Pinpoint the cell where the given text exists, returning its [x, y] midpoint coordinate. 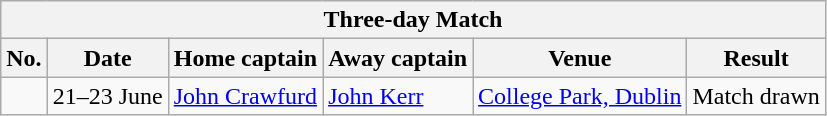
College Park, Dublin [580, 96]
John Kerr [398, 96]
Three-day Match [414, 20]
Home captain [245, 58]
Away captain [398, 58]
Match drawn [756, 96]
Result [756, 58]
Venue [580, 58]
Date [108, 58]
21–23 June [108, 96]
No. [24, 58]
John Crawfurd [245, 96]
